Locate the cell with the specified text and output its [X, Y] center coordinate. 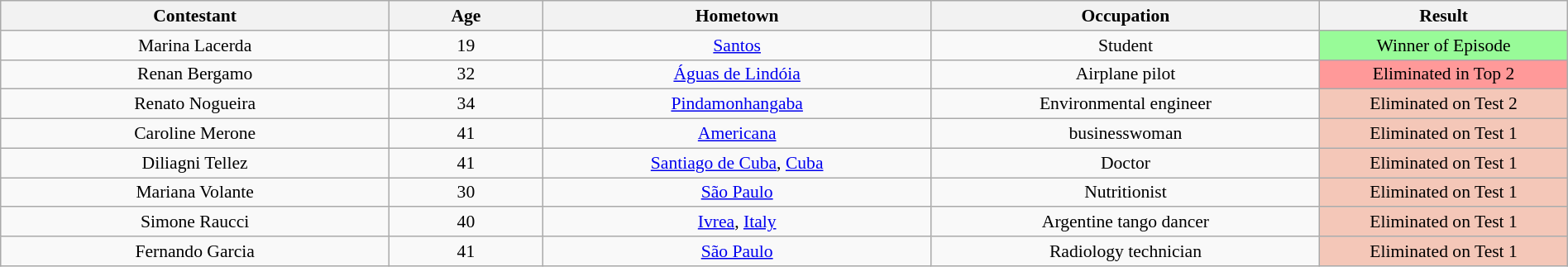
Marina Lacerda [195, 45]
Águas de Lindóia [737, 74]
Fernando Garcia [195, 251]
Santos [737, 45]
Doctor [1126, 163]
30 [466, 193]
Environmental engineer [1126, 104]
Winner of Episode [1444, 45]
19 [466, 45]
Airplane pilot [1126, 74]
Student [1126, 45]
Americana [737, 134]
Eliminated on Test 2 [1444, 104]
Occupation [1126, 16]
Renato Nogueira [195, 104]
Contestant [195, 16]
40 [466, 222]
Diliagni Tellez [195, 163]
Simone Raucci [195, 222]
Eliminated in Top 2 [1444, 74]
Pindamonhangaba [737, 104]
Age [466, 16]
Renan Bergamo [195, 74]
Mariana Volante [195, 193]
32 [466, 74]
Hometown [737, 16]
Argentine tango dancer [1126, 222]
Santiago de Cuba, Cuba [737, 163]
34 [466, 104]
Ivrea, Italy [737, 222]
Nutritionist [1126, 193]
Radiology technician [1126, 251]
Caroline Merone [195, 134]
businesswoman [1126, 134]
Result [1444, 16]
